Search for the cell housing the specified text and yield its (x, y) center coordinate. 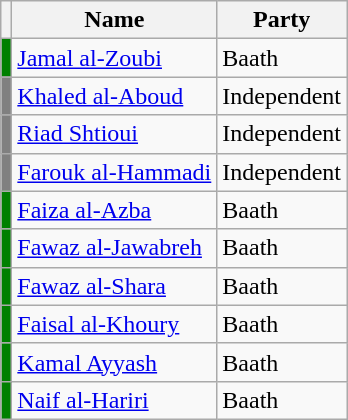
Fawaz al-Jawabreh (114, 248)
Riad Shtioui (114, 134)
Party (282, 20)
Name (114, 20)
Faisal al-Khoury (114, 324)
Farouk al-Hammadi (114, 172)
Fawaz al-Shara (114, 286)
Khaled al-Aboud (114, 96)
Naif al-Hariri (114, 400)
Kamal Ayyash (114, 362)
Jamal al-Zoubi (114, 58)
Faiza al-Azba (114, 210)
